Determine the [X, Y] coordinate at the center of the cell enclosing the given text.  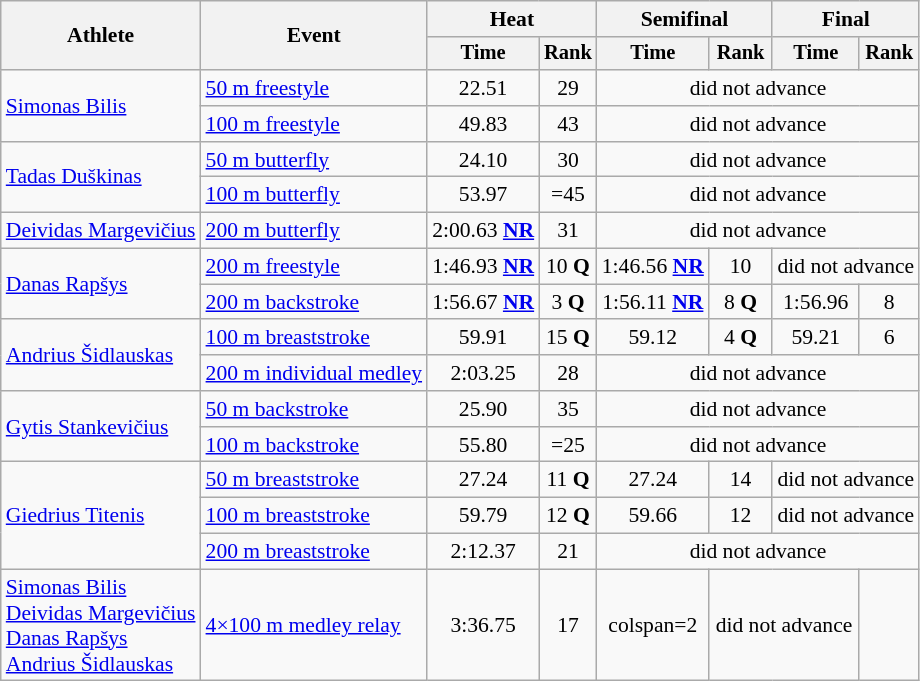
colspan=2 [653, 625]
21 [568, 552]
59.91 [483, 338]
Simonas BilisDeividas MargevičiusDanas RapšysAndrius Šidlauskas [101, 625]
17 [568, 625]
2:12.37 [483, 552]
50 m breaststroke [314, 480]
29 [568, 88]
15 Q [568, 338]
Gytis Stankevičius [101, 426]
3:36.75 [483, 625]
11 Q [568, 480]
200 m breaststroke [314, 552]
8 Q [741, 302]
59.79 [483, 516]
1:56.67 NR [483, 302]
100 m freestyle [314, 124]
59.66 [653, 516]
=45 [568, 195]
35 [568, 409]
200 m freestyle [314, 267]
50 m freestyle [314, 88]
1:56.96 [816, 302]
50 m butterfly [314, 160]
=25 [568, 445]
30 [568, 160]
10 Q [568, 267]
55.80 [483, 445]
200 m individual medley [314, 373]
100 m backstroke [314, 445]
3 Q [568, 302]
22.51 [483, 88]
12 Q [568, 516]
2:03.25 [483, 373]
50 m backstroke [314, 409]
Tadas Duškinas [101, 178]
28 [568, 373]
31 [568, 231]
Athlete [101, 36]
1:46.56 NR [653, 267]
43 [568, 124]
Giedrius Titenis [101, 516]
8 [889, 302]
10 [741, 267]
Danas Rapšys [101, 284]
12 [741, 516]
Deividas Margevičius [101, 231]
4×100 m medley relay [314, 625]
Andrius Šidlauskas [101, 356]
14 [741, 480]
Event [314, 36]
Semifinal [685, 19]
49.83 [483, 124]
4 Q [741, 338]
100 m butterfly [314, 195]
59.21 [816, 338]
59.12 [653, 338]
24.10 [483, 160]
Heat [512, 19]
200 m backstroke [314, 302]
25.90 [483, 409]
1:46.93 NR [483, 267]
53.97 [483, 195]
Final [846, 19]
200 m butterfly [314, 231]
6 [889, 338]
2:00.63 NR [483, 231]
Simonas Bilis [101, 106]
1:56.11 NR [653, 302]
